Identify which cell holds the provided text, then report its [X, Y] central coordinate. 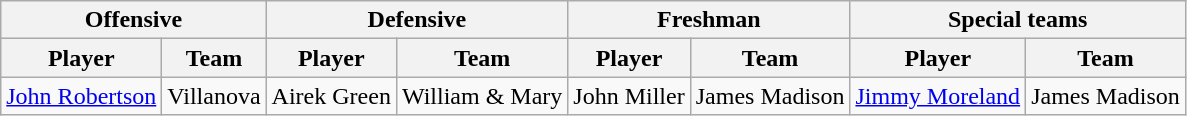
John Robertson [82, 96]
Special teams [1018, 20]
Freshman [709, 20]
Villanova [214, 96]
Airek Green [331, 96]
John Miller [629, 96]
Jimmy Moreland [938, 96]
William & Mary [482, 96]
Defensive [417, 20]
Offensive [134, 20]
